Return (X, Y) of the center of cell containing provided text 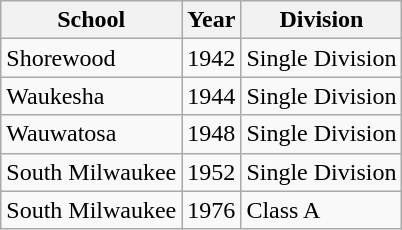
Division (322, 20)
Year (212, 20)
1944 (212, 96)
1948 (212, 134)
Class A (322, 210)
Waukesha (92, 96)
1942 (212, 58)
1976 (212, 210)
School (92, 20)
1952 (212, 172)
Shorewood (92, 58)
Wauwatosa (92, 134)
